Identify which cell holds the provided text, then report its (x, y) central coordinate. 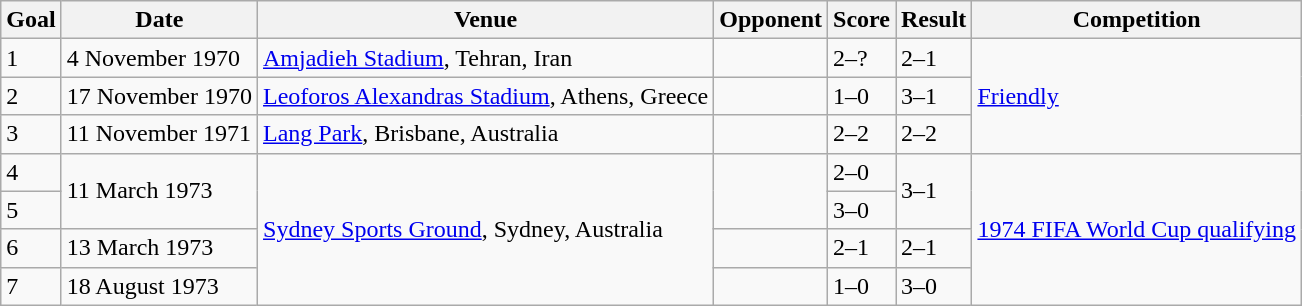
7 (31, 286)
Opponent (771, 20)
Friendly (1137, 96)
Amjadieh Stadium, Tehran, Iran (486, 58)
1 (31, 58)
18 August 1973 (159, 286)
4 November 1970 (159, 58)
Date (159, 20)
4 (31, 172)
2–? (862, 58)
Score (862, 20)
Lang Park, Brisbane, Australia (486, 134)
Competition (1137, 20)
Leoforos Alexandras Stadium, Athens, Greece (486, 96)
17 November 1970 (159, 96)
Venue (486, 20)
Result (934, 20)
13 March 1973 (159, 248)
11 March 1973 (159, 191)
6 (31, 248)
2 (31, 96)
Goal (31, 20)
2–0 (862, 172)
11 November 1971 (159, 134)
1974 FIFA World Cup qualifying (1137, 229)
3 (31, 134)
5 (31, 210)
Sydney Sports Ground, Sydney, Australia (486, 229)
